Capture the cell that displays the provided text and extract its [x, y] central coordinate. 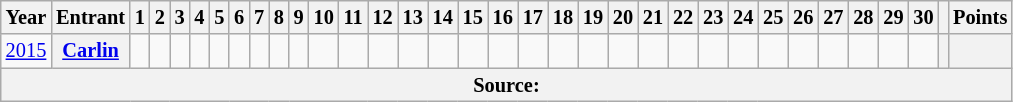
2 [160, 17]
8 [279, 17]
Source: [506, 85]
24 [743, 17]
10 [324, 17]
15 [473, 17]
21 [653, 17]
27 [833, 17]
22 [683, 17]
1 [140, 17]
19 [593, 17]
29 [893, 17]
7 [259, 17]
9 [299, 17]
3 [180, 17]
23 [713, 17]
16 [503, 17]
2015 [26, 51]
13 [413, 17]
25 [773, 17]
Carlin [90, 51]
18 [563, 17]
Entrant [90, 17]
Year [26, 17]
17 [533, 17]
Points [980, 17]
20 [623, 17]
11 [354, 17]
6 [239, 17]
28 [863, 17]
5 [219, 17]
4 [200, 17]
26 [803, 17]
14 [443, 17]
12 [383, 17]
30 [923, 17]
